Locate the cell with the specified text and output its (x, y) center coordinate. 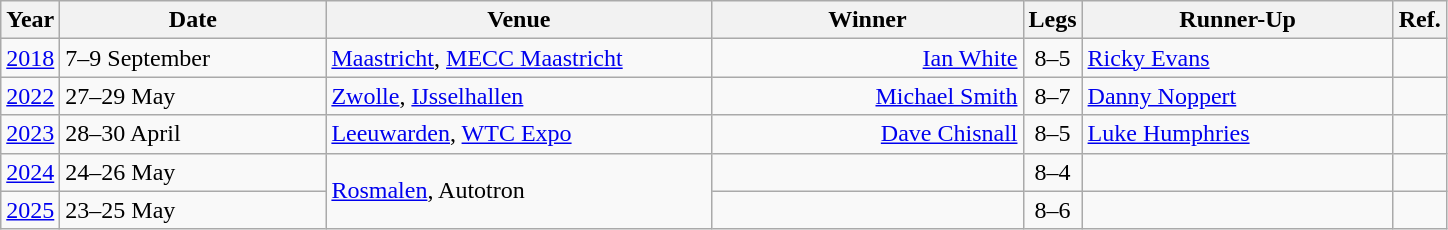
27–29 May (193, 96)
Date (193, 20)
8–7 (1052, 96)
Ricky Evans (1238, 58)
Dave Chisnall (868, 134)
2022 (30, 96)
23–25 May (193, 210)
8–4 (1052, 172)
Venue (519, 20)
Runner-Up (1238, 20)
7–9 September (193, 58)
Ian White (868, 58)
2018 (30, 58)
28–30 April (193, 134)
2024 (30, 172)
24–26 May (193, 172)
2023 (30, 134)
Year (30, 20)
Zwolle, IJsselhallen (519, 96)
Maastricht, MECC Maastricht (519, 58)
Luke Humphries (1238, 134)
Legs (1052, 20)
2025 (30, 210)
Winner (868, 20)
Leeuwarden, WTC Expo (519, 134)
Rosmalen, Autotron (519, 191)
Ref. (1420, 20)
Danny Noppert (1238, 96)
8–6 (1052, 210)
Michael Smith (868, 96)
